Find where the given text appears and provide that cell's center as [x, y] coordinate. 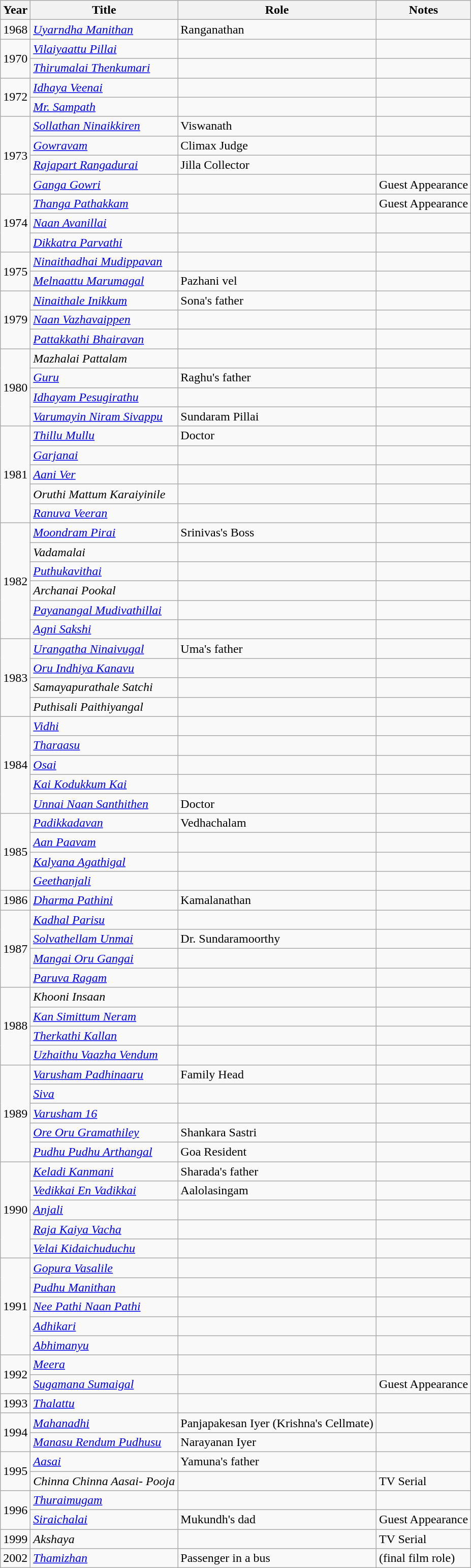
1995 [15, 1471]
Agni Sakshi [104, 629]
Melnaattu Marumagal [104, 281]
1968 [15, 29]
Ranganathan [277, 29]
Dharma Pathini [104, 900]
1974 [15, 223]
Urangatha Ninaivugal [104, 649]
Yamuna's father [277, 1461]
Varumayin Niram Sivappu [104, 416]
Keladi Kanmani [104, 1171]
Raja Kaiya Vacha [104, 1229]
Osai [104, 765]
Solvathellam Unmai [104, 939]
Manasu Rendum Pudhusu [104, 1442]
Oruthi Mattum Karaiyinile [104, 494]
Sundaram Pillai [277, 416]
1979 [15, 320]
1973 [15, 155]
Climax Judge [277, 145]
Anjali [104, 1210]
Siraichalai [104, 1520]
Thalattu [104, 1403]
Varusham Padhinaaru [104, 1074]
Chinna Chinna Aasai- Pooja [104, 1481]
Naan Avanillai [104, 223]
Ninaithale Inikkum [104, 300]
Kan Simittum Neram [104, 1016]
Nee Pathi Naan Pathi [104, 1307]
Pudhu Manithan [104, 1287]
1981 [15, 474]
(final film role) [423, 1558]
Kamalanathan [277, 900]
Role [277, 10]
Vedikkai En Vadikkai [104, 1191]
Ore Oru Gramathiley [104, 1132]
Rajapart Rangadurai [104, 165]
Sollathan Ninaikkiren [104, 126]
1982 [15, 581]
Adhikari [104, 1326]
Uzhaithu Vaazha Vendum [104, 1055]
Narayanan Iyer [277, 1442]
1996 [15, 1510]
Vidhi [104, 726]
Thuraimugam [104, 1500]
1994 [15, 1432]
Srinivas's Boss [277, 532]
Kadhal Parisu [104, 920]
Mangai Oru Gangai [104, 958]
Shankara Sastri [277, 1132]
Payanangal Mudivathillai [104, 610]
Mukundh's dad [277, 1520]
1972 [15, 97]
Idhaya Veenai [104, 87]
Uma's father [277, 649]
Pazhani vel [277, 281]
Thirumalai Thenkumari [104, 68]
Goa Resident [277, 1152]
Geethanjali [104, 881]
Notes [423, 10]
Abhimanyu [104, 1345]
Pattakkathi Bhairavan [104, 339]
1980 [15, 387]
Mahanadhi [104, 1423]
Title [104, 10]
Aasai [104, 1461]
Aan Paavam [104, 842]
Panjapakesan Iyer (Krishna's Cellmate) [277, 1423]
Paruva Ragam [104, 978]
1985 [15, 852]
1986 [15, 900]
Ganga Gowri [104, 184]
Puthisali Paithiyangal [104, 707]
Viswanath [277, 126]
Akshaya [104, 1539]
Gowravam [104, 145]
1988 [15, 1026]
Idhayam Pesugirathu [104, 397]
Siva [104, 1094]
Puthukavithai [104, 571]
Raghu's father [277, 378]
Kai Kodukkum Kai [104, 784]
Unnai Naan Santhithen [104, 803]
Vadamalai [104, 552]
Khooni Insaan [104, 997]
Velai Kidaichuduchu [104, 1249]
1987 [15, 949]
Aani Ver [104, 474]
Passenger in a bus [277, 1558]
Padikkadavan [104, 823]
Naan Vazhavaippen [104, 320]
1989 [15, 1113]
1970 [15, 58]
Gopura Vasalile [104, 1268]
1990 [15, 1210]
1992 [15, 1374]
Vilaiyaattu Pillai [104, 49]
Thillu Mullu [104, 436]
Mazhalai Pattalam [104, 358]
Jilla Collector [277, 165]
Pudhu Pudhu Arthangal [104, 1152]
1983 [15, 678]
Ranuva Veeran [104, 513]
1999 [15, 1539]
Garjanai [104, 455]
Sugamana Sumaigal [104, 1384]
Kalyana Agathigal [104, 862]
Guru [104, 378]
Varusham 16 [104, 1113]
Sharada's father [277, 1171]
Moondram Pirai [104, 532]
Mr. Sampath [104, 107]
Dikkatra Parvathi [104, 243]
Meera [104, 1365]
Sona's father [277, 300]
Archanai Pookal [104, 591]
Samayapurathale Satchi [104, 687]
1975 [15, 272]
Dr. Sundaramoorthy [277, 939]
Thanga Pathakkam [104, 203]
Thamizhan [104, 1558]
Oru Indhiya Kanavu [104, 668]
Tharaasu [104, 745]
Year [15, 10]
1993 [15, 1403]
1984 [15, 765]
2002 [15, 1558]
Vedhachalam [277, 823]
Therkathi Kallan [104, 1036]
1991 [15, 1307]
Ninaithadhai Mudippavan [104, 262]
Uyarndha Manithan [104, 29]
Family Head [277, 1074]
Aalolasingam [277, 1191]
